Provide the [x, y] coordinate of the cell's center where the given text is located.  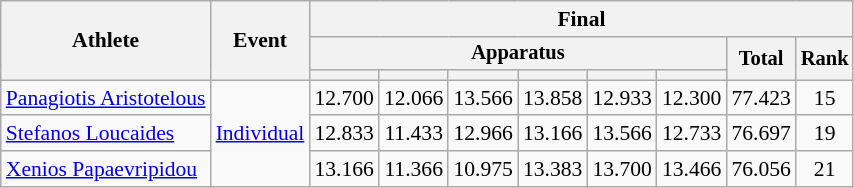
13.466 [692, 169]
13.700 [622, 169]
76.697 [760, 134]
11.366 [414, 169]
Total [760, 58]
12.933 [622, 98]
Final [581, 19]
12.833 [344, 134]
15 [825, 98]
12.966 [482, 134]
Event [260, 40]
21 [825, 169]
77.423 [760, 98]
76.056 [760, 169]
12.733 [692, 134]
Xenios Papaevripidou [106, 169]
13.383 [552, 169]
Athlete [106, 40]
Individual [260, 134]
11.433 [414, 134]
19 [825, 134]
10.975 [482, 169]
12.066 [414, 98]
Panagiotis Aristotelous [106, 98]
Stefanos Loucaides [106, 134]
Rank [825, 58]
Apparatus [518, 54]
12.300 [692, 98]
13.858 [552, 98]
12.700 [344, 98]
